Extract the (X, Y) coordinate from the center of the cell holding the provided text.  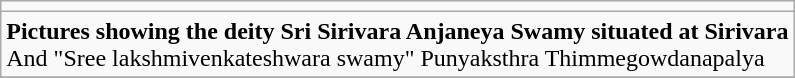
Pictures showing the deity Sri Sirivara Anjaneya Swamy situated at SirivaraAnd "Sree lakshmivenkateshwara swamy" Punyaksthra Thimmegowdanapalya (398, 44)
